Capture the cell that displays the provided text and extract its (x, y) central coordinate. 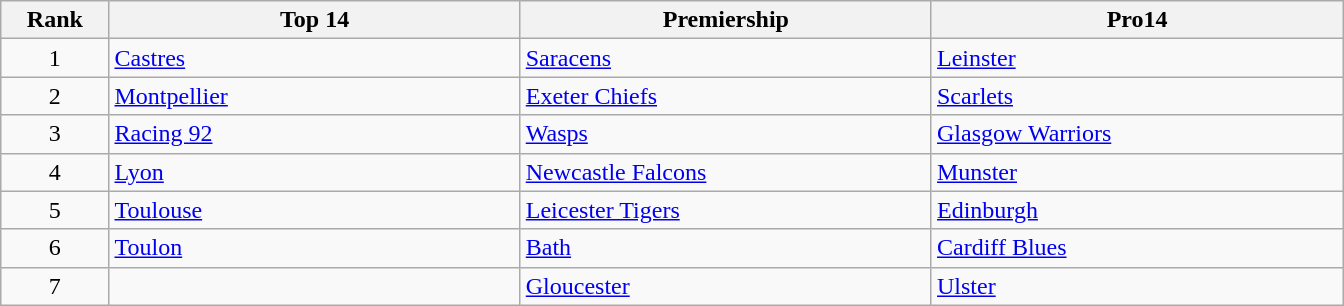
Rank (55, 20)
Bath (726, 248)
Scarlets (1136, 96)
Exeter Chiefs (726, 96)
Premiership (726, 20)
Racing 92 (314, 134)
Leicester Tigers (726, 210)
7 (55, 286)
4 (55, 172)
Edinburgh (1136, 210)
6 (55, 248)
Cardiff Blues (1136, 248)
3 (55, 134)
1 (55, 58)
2 (55, 96)
Leinster (1136, 58)
Top 14 (314, 20)
Munster (1136, 172)
Toulon (314, 248)
Montpellier (314, 96)
Glasgow Warriors (1136, 134)
Pro14 (1136, 20)
Newcastle Falcons (726, 172)
Saracens (726, 58)
Ulster (1136, 286)
5 (55, 210)
Toulouse (314, 210)
Lyon (314, 172)
Gloucester (726, 286)
Castres (314, 58)
Wasps (726, 134)
